Determine the [x, y] coordinate at the center of the cell enclosing the given text.  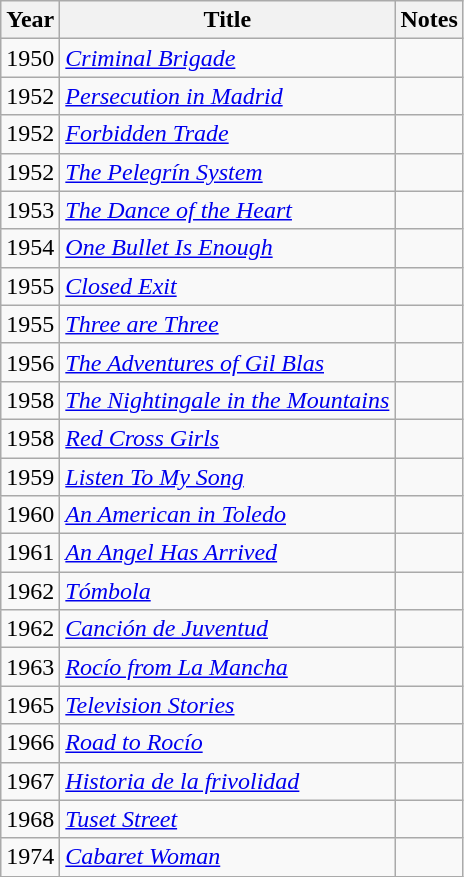
1960 [30, 515]
1963 [30, 667]
1974 [30, 857]
Canción de Juventud [228, 629]
Notes [429, 20]
The Pelegrín System [228, 172]
1968 [30, 819]
Road to Rocío [228, 743]
Forbidden Trade [228, 134]
Tuset Street [228, 819]
Closed Exit [228, 286]
1965 [30, 705]
1953 [30, 210]
1950 [30, 58]
An American in Toledo [228, 515]
Criminal Brigade [228, 58]
Television Stories [228, 705]
1966 [30, 743]
1954 [30, 248]
1959 [30, 477]
1956 [30, 362]
Tómbola [228, 591]
Persecution in Madrid [228, 96]
One Bullet Is Enough [228, 248]
Listen To My Song [228, 477]
Three are Three [228, 324]
Cabaret Woman [228, 857]
1961 [30, 553]
The Dance of the Heart [228, 210]
The Adventures of Gil Blas [228, 362]
Year [30, 20]
Title [228, 20]
The Nightingale in the Mountains [228, 400]
Historia de la frivolidad [228, 781]
1967 [30, 781]
Rocío from La Mancha [228, 667]
Red Cross Girls [228, 438]
An Angel Has Arrived [228, 553]
